Find where the given text appears and provide that cell's center as (X, Y) coordinate. 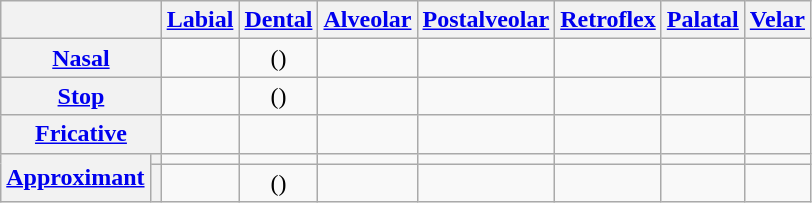
Dental (278, 20)
Retroflex (608, 20)
Approximant (76, 178)
Postalveolar (486, 20)
Alveolar (368, 20)
Labial (200, 20)
Nasal (81, 58)
Palatal (702, 20)
Stop (81, 96)
Fricative (81, 134)
Velar (777, 20)
